Return the (X, Y) coordinate for the center point of the cell that contains the specified text.  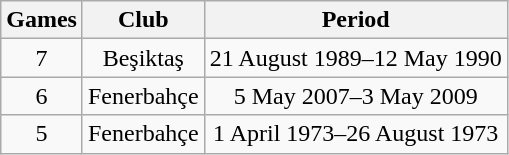
6 (42, 96)
Beşiktaş (143, 58)
7 (42, 58)
5 (42, 134)
Period (356, 20)
21 August 1989–12 May 1990 (356, 58)
Club (143, 20)
Games (42, 20)
5 May 2007–3 May 2009 (356, 96)
1 April 1973–26 August 1973 (356, 134)
